Find where the given text appears and provide that cell's center as [x, y] coordinate. 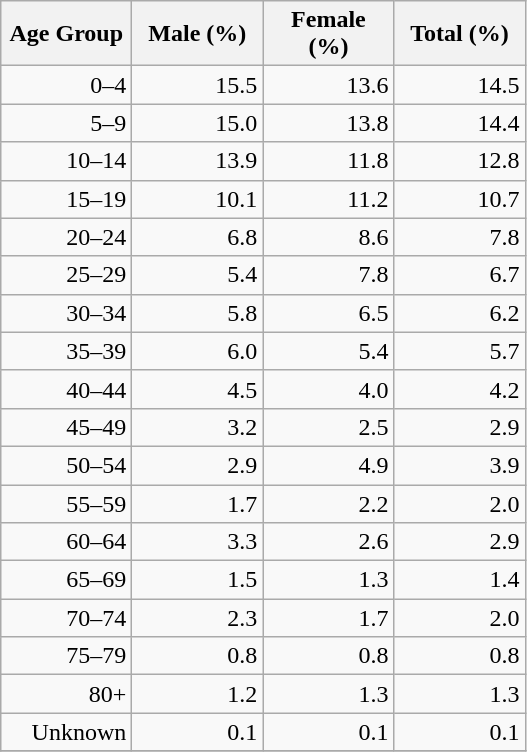
10–14 [66, 161]
1.2 [198, 694]
15–19 [66, 199]
2.3 [198, 618]
10.7 [460, 199]
Male (%) [198, 34]
14.4 [460, 123]
0–4 [66, 85]
35–39 [66, 351]
12.8 [460, 161]
60–64 [66, 542]
50–54 [66, 465]
Total (%) [460, 34]
3.2 [198, 427]
2.5 [328, 427]
5.8 [198, 313]
3.9 [460, 465]
13.8 [328, 123]
15.0 [198, 123]
1.4 [460, 580]
Female (%) [328, 34]
3.3 [198, 542]
20–24 [66, 237]
6.2 [460, 313]
6.0 [198, 351]
4.9 [328, 465]
14.5 [460, 85]
4.0 [328, 389]
70–74 [66, 618]
Unknown [66, 732]
1.5 [198, 580]
40–44 [66, 389]
11.2 [328, 199]
65–69 [66, 580]
2.6 [328, 542]
80+ [66, 694]
11.8 [328, 161]
4.5 [198, 389]
6.7 [460, 275]
6.5 [328, 313]
Age Group [66, 34]
5.7 [460, 351]
2.2 [328, 503]
30–34 [66, 313]
15.5 [198, 85]
6.8 [198, 237]
25–29 [66, 275]
5–9 [66, 123]
8.6 [328, 237]
55–59 [66, 503]
10.1 [198, 199]
4.2 [460, 389]
13.6 [328, 85]
13.9 [198, 161]
45–49 [66, 427]
75–79 [66, 656]
